For the text-containing cell, return its midpoint in (x, y) coordinate format. 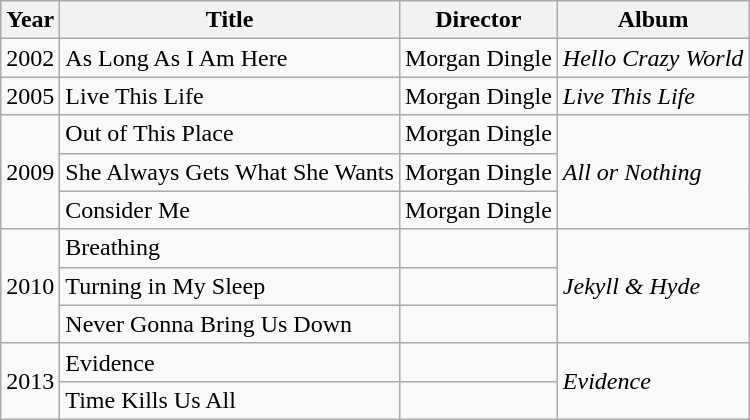
2009 (30, 172)
2013 (30, 381)
All or Nothing (653, 172)
Album (653, 20)
Year (30, 20)
She Always Gets What She Wants (230, 172)
As Long As I Am Here (230, 58)
Consider Me (230, 210)
Jekyll & Hyde (653, 286)
2002 (30, 58)
2005 (30, 96)
Never Gonna Bring Us Down (230, 324)
Director (478, 20)
Hello Crazy World (653, 58)
Breathing (230, 248)
Turning in My Sleep (230, 286)
Title (230, 20)
2010 (30, 286)
Time Kills Us All (230, 400)
Out of This Place (230, 134)
